Return the [x, y] coordinate for the center point of the cell that contains the specified text.  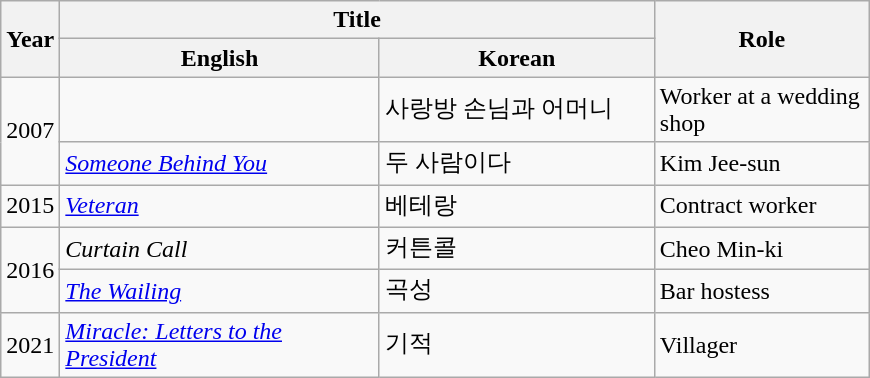
베테랑 [516, 206]
두 사람이다 [516, 164]
Villager [762, 344]
2015 [30, 206]
The Wailing [220, 292]
2007 [30, 131]
Year [30, 39]
Cheo Min-ki [762, 248]
Bar hostess [762, 292]
Kim Jee-sun [762, 164]
Role [762, 39]
기적 [516, 344]
Title [358, 20]
Korean [516, 58]
Someone Behind You [220, 164]
사랑방 손님과 어머니 [516, 110]
Curtain Call [220, 248]
Veteran [220, 206]
Miracle: Letters to the President [220, 344]
Contract worker [762, 206]
Worker at a wedding shop [762, 110]
English [220, 58]
곡성 [516, 292]
2021 [30, 344]
2016 [30, 270]
커튼콜 [516, 248]
